Capture the cell that displays the provided text and extract its [x, y] central coordinate. 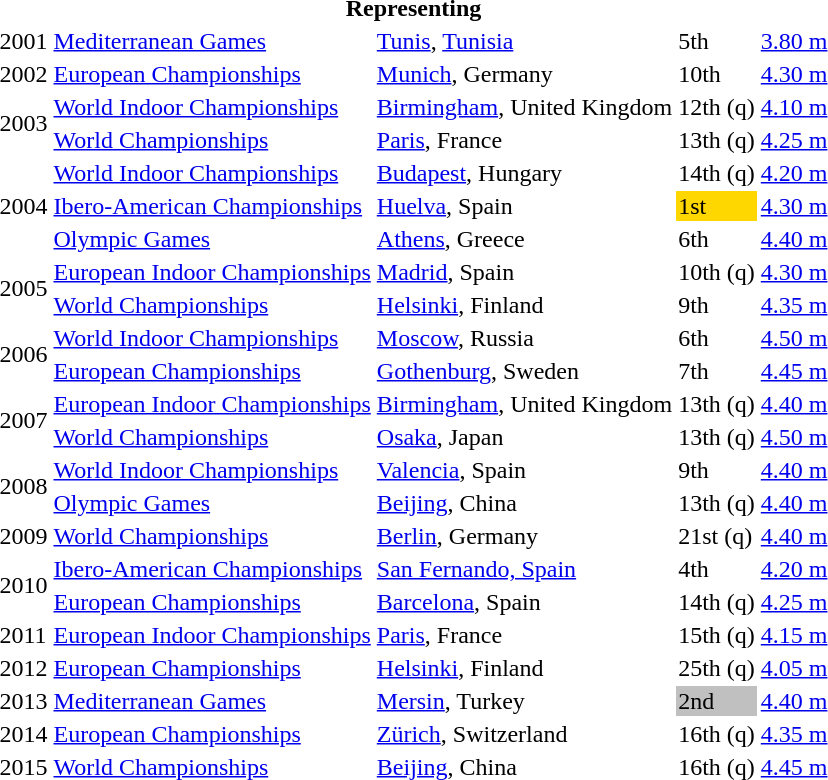
7th [717, 371]
10th [717, 74]
Tunis, Tunisia [524, 41]
4th [717, 569]
Beijing, China [524, 503]
2nd [717, 701]
Zürich, Switzerland [524, 734]
10th (q) [717, 272]
16th (q) [717, 734]
Munich, Germany [524, 74]
Mersin, Turkey [524, 701]
Athens, Greece [524, 239]
5th [717, 41]
Huelva, Spain [524, 206]
1st [717, 206]
Madrid, Spain [524, 272]
Budapest, Hungary [524, 173]
Osaka, Japan [524, 437]
Moscow, Russia [524, 338]
12th (q) [717, 107]
Berlin, Germany [524, 536]
Barcelona, Spain [524, 602]
Gothenburg, Sweden [524, 371]
21st (q) [717, 536]
25th (q) [717, 668]
San Fernando, Spain [524, 569]
Valencia, Spain [524, 470]
15th (q) [717, 635]
